Detect which cell encompasses the target text, then output its (x, y) center coordinate. 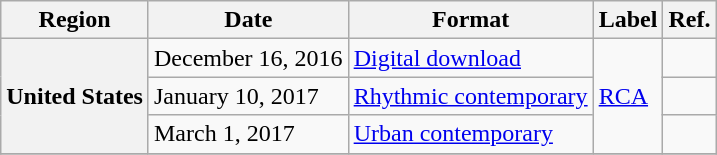
Format (470, 20)
Label (628, 20)
December 16, 2016 (248, 58)
RCA (628, 96)
January 10, 2017 (248, 96)
March 1, 2017 (248, 134)
Urban contemporary (470, 134)
Ref. (690, 20)
Region (75, 20)
Digital download (470, 58)
Date (248, 20)
United States (75, 96)
Rhythmic contemporary (470, 96)
